Pinpoint the cell where the given text exists, returning its [x, y] midpoint coordinate. 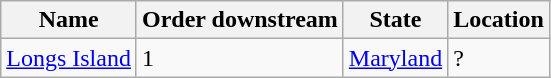
? [499, 58]
Location [499, 20]
Name [69, 20]
Maryland [395, 58]
1 [240, 58]
State [395, 20]
Order downstream [240, 20]
Longs Island [69, 58]
